Locate the cell with the specified text and output its (x, y) center coordinate. 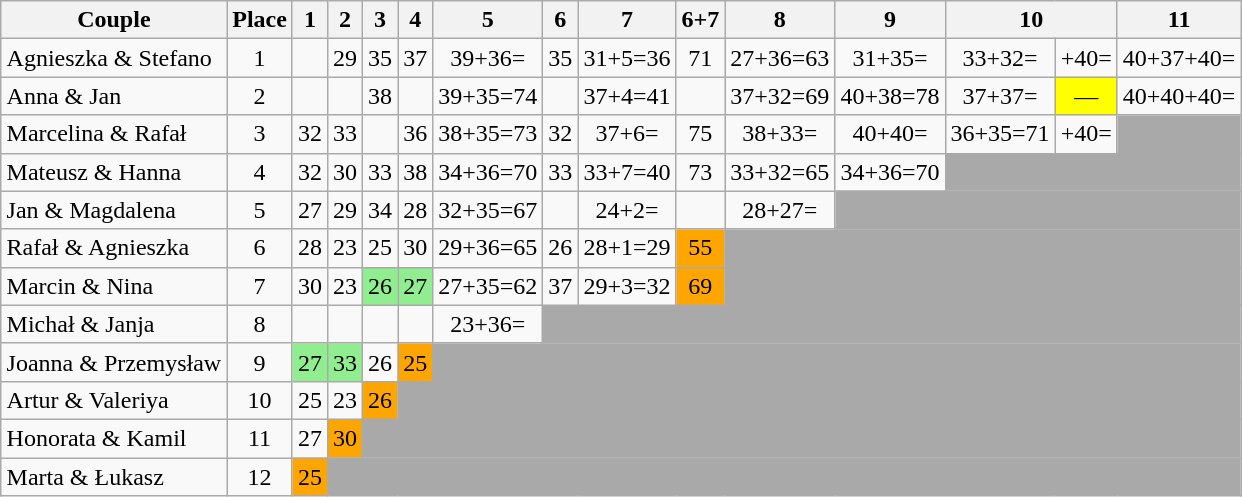
55 (700, 248)
33+32=65 (780, 172)
29+36=65 (488, 248)
38+35=73 (488, 134)
73 (700, 172)
36 (416, 134)
40+40= (890, 134)
37+37= (1000, 96)
— (1086, 96)
71 (700, 58)
37+4=41 (627, 96)
28+27= (780, 210)
36+35=71 (1000, 134)
29+3=32 (627, 286)
34 (380, 210)
27+35=62 (488, 286)
12 (260, 477)
33+32= (1000, 58)
39+35=74 (488, 96)
40+37+40= (1179, 58)
32+35=67 (488, 210)
33+7=40 (627, 172)
27+36=63 (780, 58)
Marta & Łukasz (114, 477)
Jan & Magdalena (114, 210)
Couple (114, 20)
75 (700, 134)
37+32=69 (780, 96)
Marcin & Nina (114, 286)
40+40+40= (1179, 96)
39+36= (488, 58)
6+7 (700, 20)
24+2= (627, 210)
31+35= (890, 58)
Mateusz & Hanna (114, 172)
Joanna & Przemysław (114, 362)
Agnieszka & Stefano (114, 58)
Michał & Janja (114, 324)
Artur & Valeriya (114, 400)
28+1=29 (627, 248)
Place (260, 20)
Rafał & Agnieszka (114, 248)
69 (700, 286)
31+5=36 (627, 58)
38+33= (780, 134)
23+36= (488, 324)
Honorata & Kamil (114, 438)
Marcelina & Rafał (114, 134)
Anna & Jan (114, 96)
37+6= (627, 134)
40+38=78 (890, 96)
